Detect which cell encompasses the target text, then output its (x, y) center coordinate. 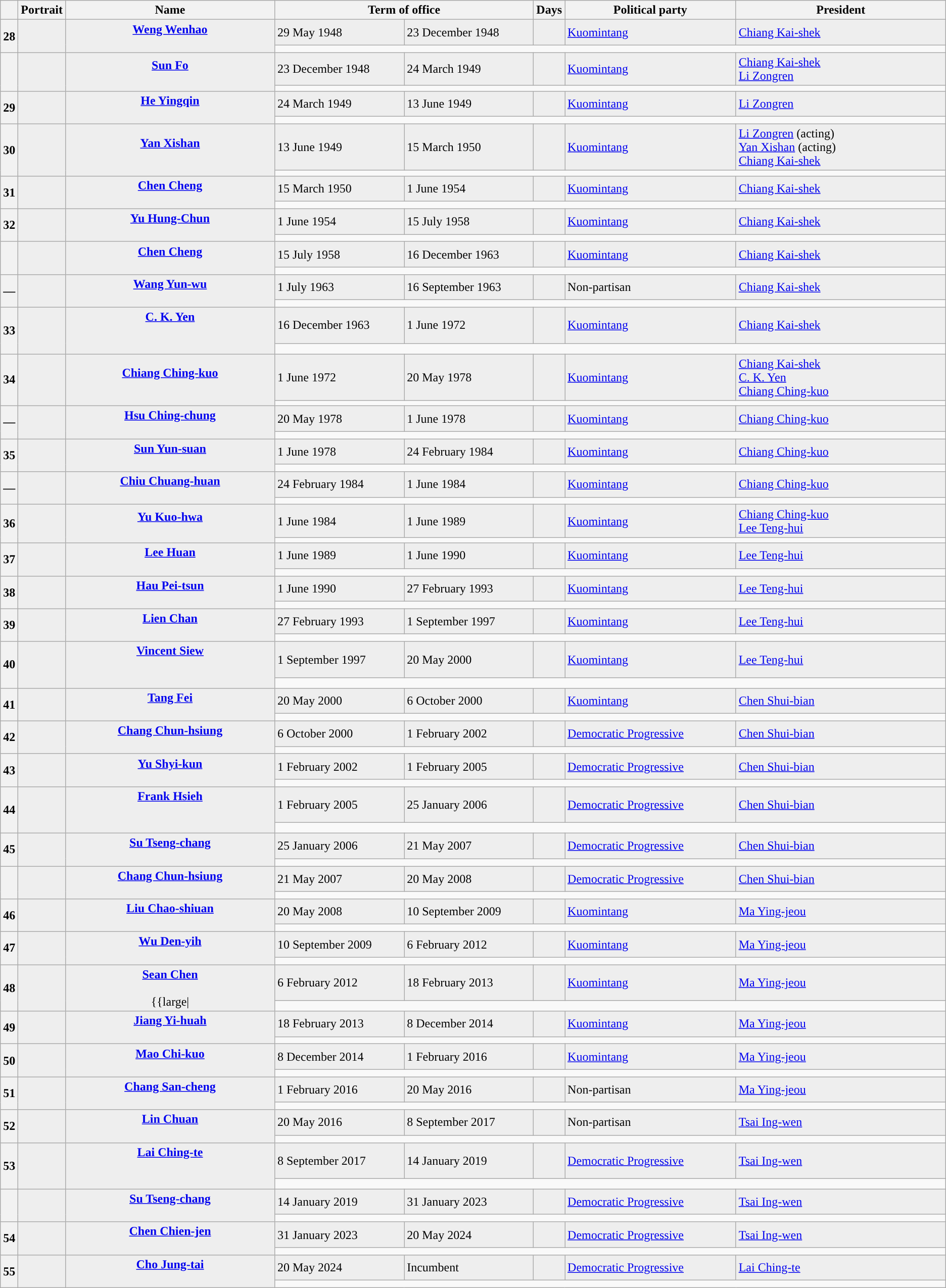
54 (9, 1239)
Days (549, 10)
Political party (651, 10)
53 (9, 1166)
47 (9, 949)
Vincent Siew (170, 665)
Chiang Kai-shekLi Zongren (841, 69)
31 (9, 192)
Lee Huan (170, 560)
Portrait (42, 10)
Name (170, 10)
President (841, 10)
50 (9, 1061)
38 (9, 592)
Sun Yun-suan (170, 456)
Jiang Yi-huah (170, 1027)
35 (9, 456)
Chang San-cheng (170, 1093)
Li Zongren (841, 104)
Wang Yun-wu (170, 291)
Chiang Ching-kuoLee Teng-hui (841, 521)
Liu Chao-shiuan (170, 915)
33 (9, 330)
Chen Chien-jen (170, 1239)
45 (9, 850)
C. K. Yen (170, 330)
Mao Chi-kuo (170, 1061)
Chiu Chuang-huan (170, 488)
Lien Chan (170, 625)
Cho Jung-tai (170, 1271)
Incumbent (469, 1267)
30 (9, 150)
55 (9, 1271)
34 (9, 380)
Yu Shyi-kun (170, 770)
43 (9, 770)
Frank Hsieh (170, 810)
Wu Den-yih (170, 949)
16 September 1963 (469, 287)
32 (9, 225)
Yu Hung-Chun (170, 225)
Yan Xishan (170, 150)
He Yingqin (170, 107)
Sun Fo (170, 72)
Sean Chen{{large| (170, 988)
Hsu Ching-chung (170, 422)
Yu Kuo-hwa (170, 524)
39 (9, 625)
29 (9, 107)
29 May 1948 (339, 32)
46 (9, 915)
52 (9, 1126)
48 (9, 988)
51 (9, 1093)
Tang Fei (170, 704)
Chiang Kai-shekC. K. YenChiang Ching-kuo (841, 377)
Term of office (404, 10)
Weng Wenhao (170, 36)
36 (9, 524)
28 (9, 36)
40 (9, 665)
Li Zongren (acting)Yan Xishan (acting)Chiang Kai-shek (841, 147)
Lin Chuan (170, 1126)
44 (9, 810)
49 (9, 1027)
1 July 1963 (339, 287)
41 (9, 704)
37 (9, 560)
Hau Pei-tsun (170, 592)
42 (9, 737)
